Find where the given text appears and provide that cell's center as [x, y] coordinate. 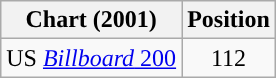
112 [229, 58]
US Billboard 200 [92, 58]
Position [229, 20]
Chart (2001) [92, 20]
